Extract the (x, y) coordinate from the center of the cell holding the provided text.  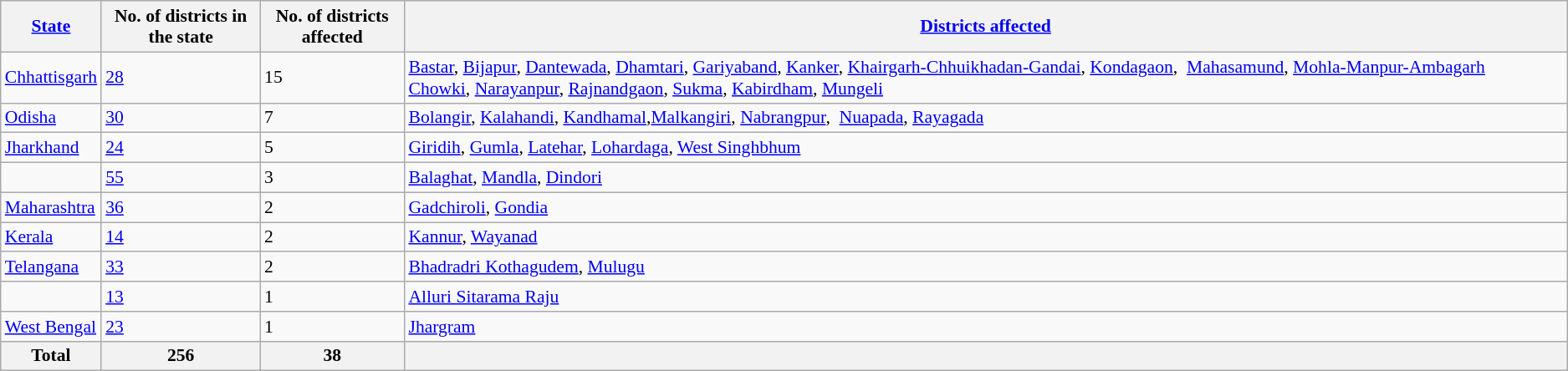
West Bengal (51, 327)
Total (51, 356)
Balaghat, Mandla, Dindori (985, 178)
Chhattisgarh (51, 77)
Jhargram (985, 327)
14 (181, 237)
Jharkhand (51, 148)
Districts affected (985, 27)
State (51, 27)
36 (181, 207)
Kerala (51, 237)
No. of districts in the state (181, 27)
Bolangir, Kalahandi, Kandhamal,Malkangiri, Nabrangpur, Nuapada, Rayagada (985, 118)
Odisha (51, 118)
24 (181, 148)
No. of districts affected (332, 27)
15 (332, 77)
28 (181, 77)
23 (181, 327)
Telangana (51, 267)
Alluri Sitarama Raju (985, 297)
38 (332, 356)
33 (181, 267)
30 (181, 118)
7 (332, 118)
256 (181, 356)
Kannur, Wayanad (985, 237)
Giridih, Gumla, Latehar, Lohardaga, West Singhbhum (985, 148)
Gadchiroli, Gondia (985, 207)
55 (181, 178)
Bhadradri Kothagudem, Mulugu (985, 267)
13 (181, 297)
Maharashtra (51, 207)
3 (332, 178)
5 (332, 148)
